Output the (X, Y) coordinate of the center of the cell containing the given text.  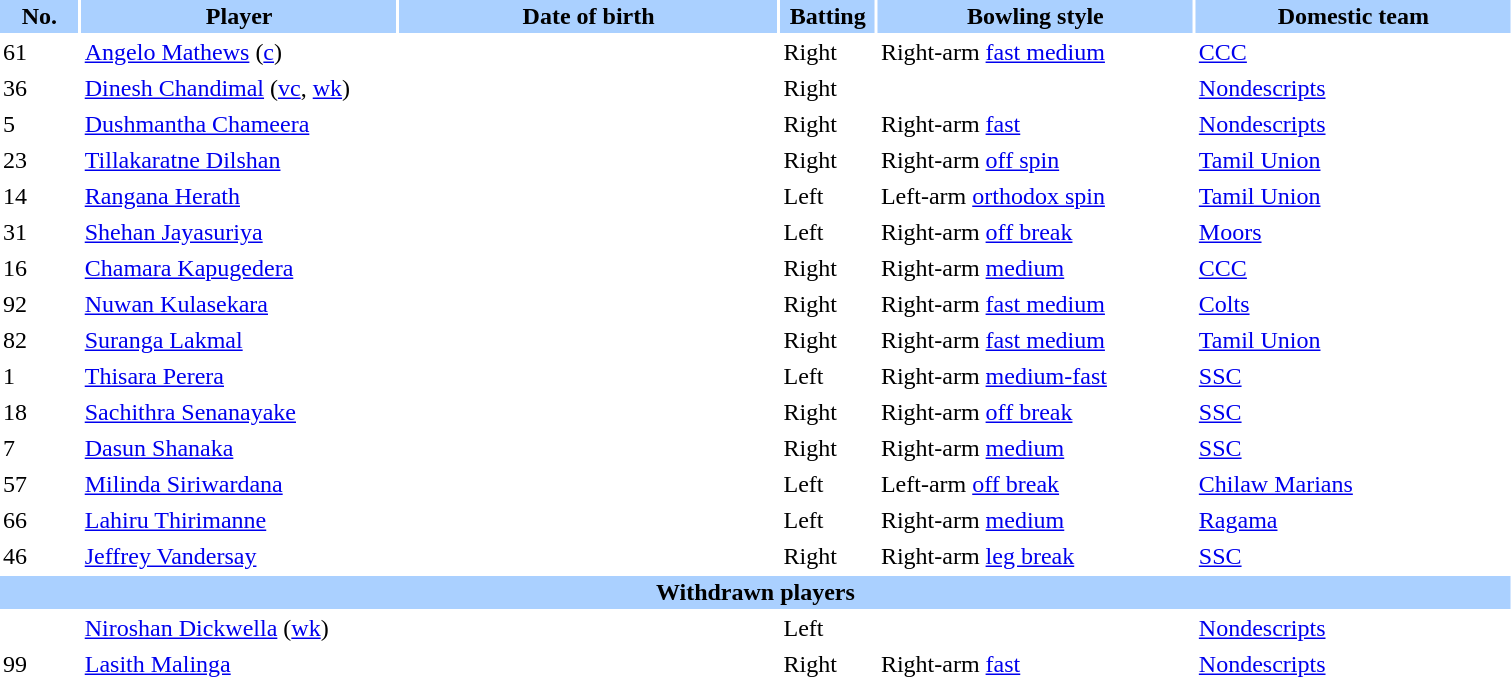
Angelo Mathews (c) (240, 52)
82 (40, 340)
Dinesh Chandimal (vc, wk) (240, 88)
Rangana Herath (240, 196)
61 (40, 52)
No. (40, 16)
5 (40, 124)
Left-arm orthodox spin (1036, 196)
16 (40, 268)
7 (40, 448)
57 (40, 484)
Moors (1354, 232)
Shehan Jayasuriya (240, 232)
31 (40, 232)
Suranga Lakmal (240, 340)
Nuwan Kulasekara (240, 304)
Batting (827, 16)
Chilaw Marians (1354, 484)
1 (40, 376)
Bowling style (1036, 16)
Chamara Kapugedera (240, 268)
Dushmantha Chameera (240, 124)
Right-arm off spin (1036, 160)
23 (40, 160)
Domestic team (1354, 16)
Player (240, 16)
Thisara Perera (240, 376)
Withdrawn players (756, 592)
Tillakaratne Dilshan (240, 160)
Jeffrey Vandersay (240, 556)
Date of birth (589, 16)
Colts (1354, 304)
Lahiru Thirimanne (240, 520)
36 (40, 88)
Left-arm off break (1036, 484)
Dasun Shanaka (240, 448)
Right-arm medium-fast (1036, 376)
92 (40, 304)
66 (40, 520)
Right-arm fast (1036, 124)
Sachithra Senanayake (240, 412)
14 (40, 196)
18 (40, 412)
Right-arm leg break (1036, 556)
46 (40, 556)
Milinda Siriwardana (240, 484)
Niroshan Dickwella (wk) (240, 628)
Ragama (1354, 520)
